Search for the cell housing the specified text and yield its (x, y) center coordinate. 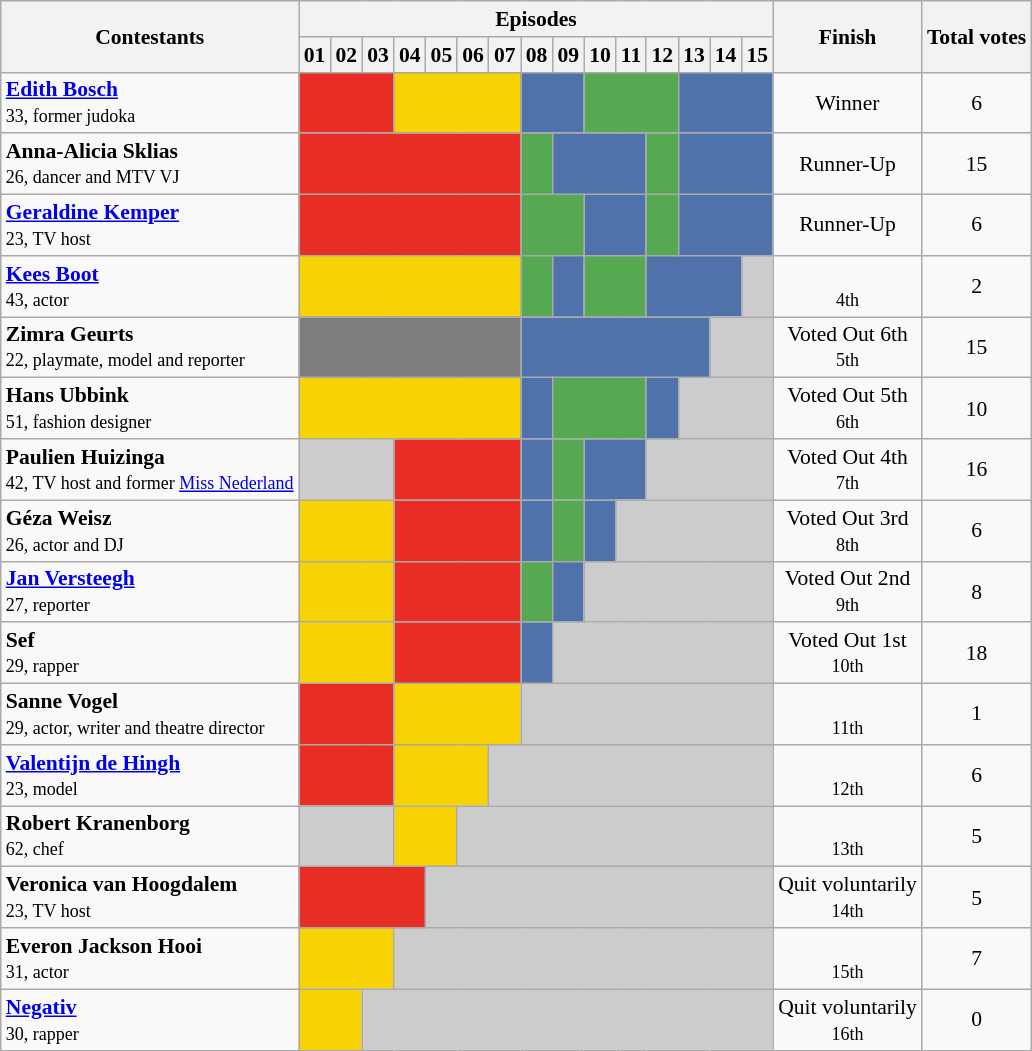
Contestants (150, 36)
Geraldine Kemper23, TV host (150, 226)
06 (473, 55)
Negativ30, rapper (150, 1020)
04 (410, 55)
11 (632, 55)
03 (378, 55)
Voted Out 4th7th (848, 470)
Zimra Geurts22, playmate, model and reporter (150, 348)
Veronica van Hoogdalem23, TV host (150, 898)
02 (346, 55)
12 (662, 55)
2 (976, 286)
4th (848, 286)
Total votes (976, 36)
Quit voluntarily16th (848, 1020)
15th (848, 958)
Voted Out 3rd8th (848, 530)
0 (976, 1020)
Voted Out 1st10th (848, 654)
09 (568, 55)
05 (442, 55)
18 (976, 654)
11th (848, 714)
Géza Weisz26, actor and DJ (150, 530)
Quit voluntarily14th (848, 898)
Voted Out 6th5th (848, 348)
Episodes (536, 19)
Edith Bosch33, former judoka (150, 102)
Sef29, rapper (150, 654)
Voted Out 5th6th (848, 408)
13 (694, 55)
Winner (848, 102)
Kees Boot43, actor (150, 286)
07 (505, 55)
1 (976, 714)
Hans Ubbink51, fashion designer (150, 408)
Robert Kranenborg62, chef (150, 836)
Sanne Vogel29, actor, writer and theatre director (150, 714)
13th (848, 836)
7 (976, 958)
12th (848, 776)
14 (726, 55)
Jan Versteegh27, reporter (150, 592)
Voted Out 2nd9th (848, 592)
8 (976, 592)
01 (315, 55)
08 (537, 55)
Valentijn de Hingh23, model (150, 776)
Paulien Huizinga42, TV host and former Miss Nederland (150, 470)
Anna-Alicia Sklias26, dancer and MTV VJ (150, 164)
Everon Jackson Hooi31, actor (150, 958)
16 (976, 470)
Finish (848, 36)
